Locate the cell with the specified text and output its (x, y) center coordinate. 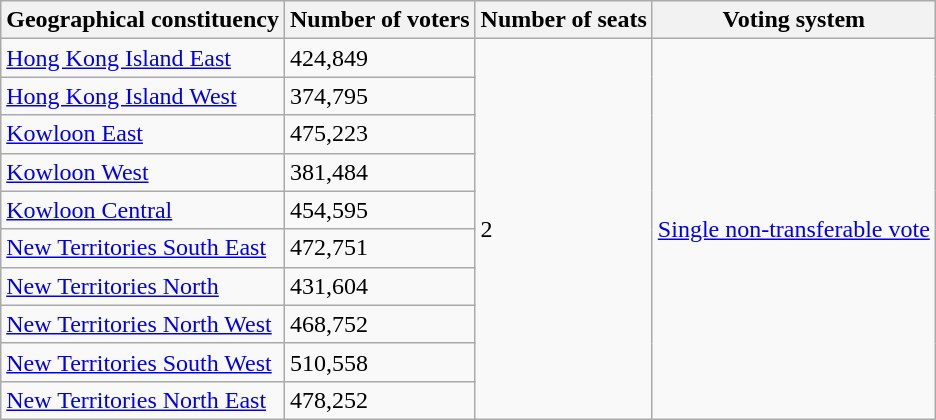
Kowloon East (143, 134)
Geographical constituency (143, 20)
Hong Kong Island West (143, 96)
New Territories North West (143, 324)
Number of seats (564, 20)
454,595 (380, 210)
2 (564, 230)
Kowloon Central (143, 210)
510,558 (380, 362)
Number of voters (380, 20)
New Territories South East (143, 248)
Hong Kong Island East (143, 58)
Single non-transferable vote (794, 230)
New Territories North East (143, 400)
472,751 (380, 248)
478,252 (380, 400)
468,752 (380, 324)
381,484 (380, 172)
431,604 (380, 286)
475,223 (380, 134)
Kowloon West (143, 172)
Voting system (794, 20)
New Territories North (143, 286)
424,849 (380, 58)
New Territories South West (143, 362)
374,795 (380, 96)
